Search for the cell housing the specified text and yield its [x, y] center coordinate. 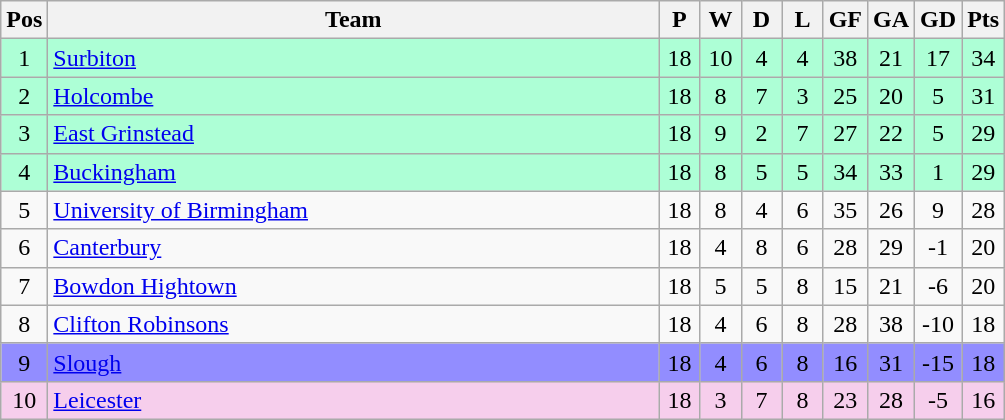
Canterbury [354, 248]
GF [845, 20]
Bowdon Hightown [354, 286]
Leicester [354, 400]
35 [845, 210]
P [680, 20]
Surbiton [354, 58]
D [762, 20]
Clifton Robinsons [354, 324]
Team [354, 20]
GA [892, 20]
University of Birmingham [354, 210]
-1 [938, 248]
East Grinstead [354, 134]
26 [892, 210]
25 [845, 96]
Slough [354, 362]
-5 [938, 400]
-6 [938, 286]
L [802, 20]
22 [892, 134]
17 [938, 58]
15 [845, 286]
Holcombe [354, 96]
-10 [938, 324]
33 [892, 172]
Pts [984, 20]
GD [938, 20]
W [720, 20]
Buckingham [354, 172]
23 [845, 400]
Pos [24, 20]
-15 [938, 362]
27 [845, 134]
